Extract the [X, Y] coordinate from the center of the cell holding the provided text.  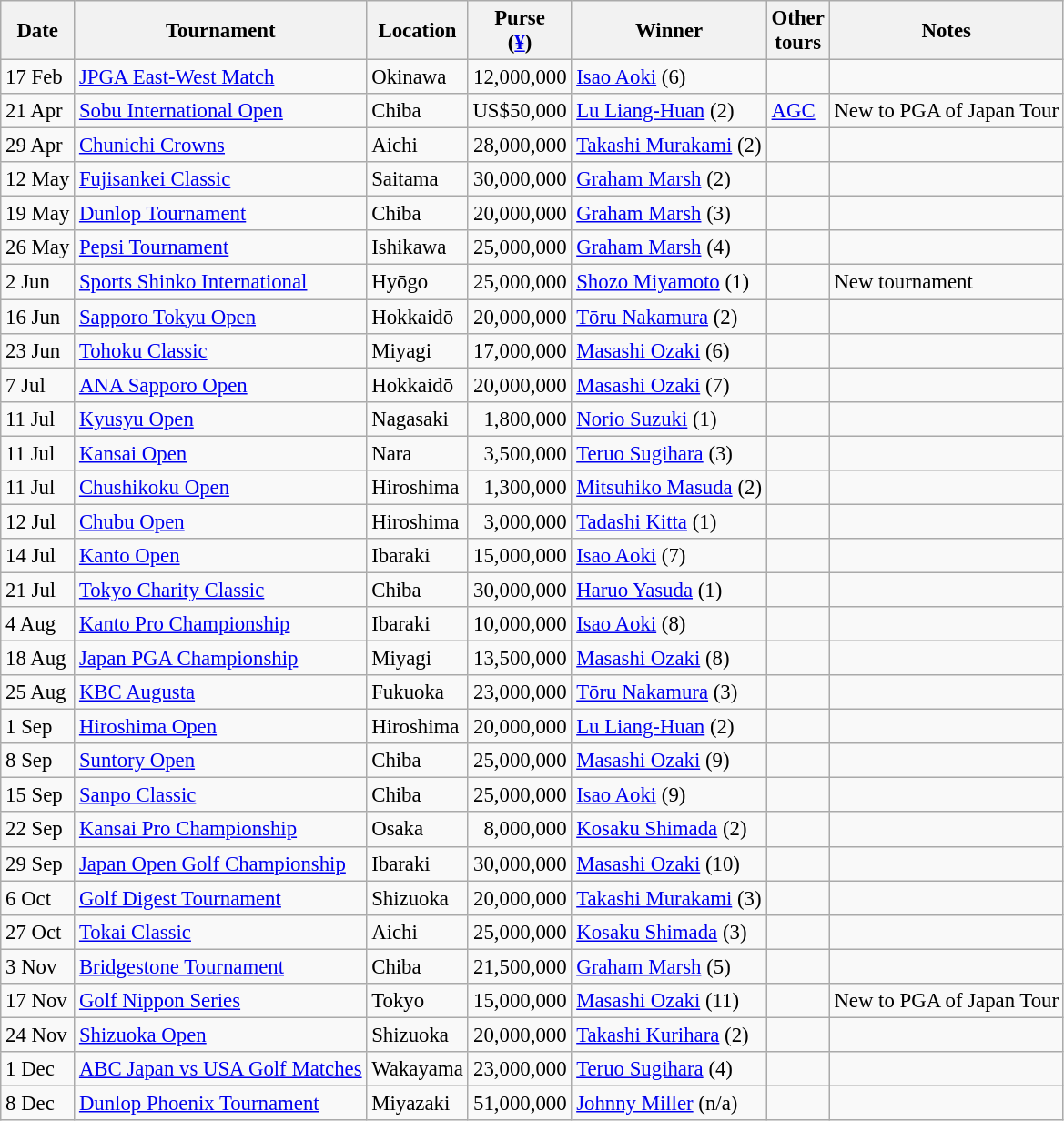
Masashi Ozaki (11) [669, 1001]
Golf Nippon Series [220, 1001]
New tournament [947, 282]
Kyusyu Open [220, 419]
Hyōgo [417, 282]
51,000,000 [520, 1103]
Chushikoku Open [220, 488]
Kansai Pro Championship [220, 830]
Masashi Ozaki (8) [669, 659]
27 Oct [38, 932]
Hiroshima Open [220, 727]
Isao Aoki (9) [669, 795]
26 May [38, 248]
Johnny Miller (n/a) [669, 1103]
12 Jul [38, 521]
US$50,000 [520, 111]
1 Sep [38, 727]
22 Sep [38, 830]
Mitsuhiko Masuda (2) [669, 488]
Bridgestone Tournament [220, 966]
Location [417, 31]
17,000,000 [520, 350]
Chubu Open [220, 521]
Isao Aoki (7) [669, 556]
6 Oct [38, 898]
Tokyo Charity Classic [220, 590]
Fujisankei Classic [220, 179]
Winner [669, 31]
Date [38, 31]
Nagasaki [417, 419]
1,800,000 [520, 419]
25 Aug [38, 692]
Saitama [417, 179]
Dunlop Tournament [220, 214]
13,500,000 [520, 659]
Tokyo [417, 1001]
Masashi Ozaki (7) [669, 385]
2 Jun [38, 282]
1 Dec [38, 1069]
3,500,000 [520, 453]
Norio Suzuki (1) [669, 419]
Kanto Pro Championship [220, 624]
Sports Shinko International [220, 282]
Kosaku Shimada (3) [669, 932]
15 Sep [38, 795]
Takashi Murakami (2) [669, 146]
21 Apr [38, 111]
Shozo Miyamoto (1) [669, 282]
Tokai Classic [220, 932]
3,000,000 [520, 521]
4 Aug [38, 624]
Tōru Nakamura (2) [669, 317]
Purse(¥) [520, 31]
Pepsi Tournament [220, 248]
Graham Marsh (2) [669, 179]
8 Sep [38, 761]
Teruo Sugihara (3) [669, 453]
Sapporo Tokyu Open [220, 317]
19 May [38, 214]
Kosaku Shimada (2) [669, 830]
1,300,000 [520, 488]
29 Sep [38, 863]
Haruo Yasuda (1) [669, 590]
18 Aug [38, 659]
Takashi Kurihara (2) [669, 1035]
21,500,000 [520, 966]
Masashi Ozaki (9) [669, 761]
Kansai Open [220, 453]
Fukuoka [417, 692]
ABC Japan vs USA Golf Matches [220, 1069]
Graham Marsh (3) [669, 214]
16 Jun [38, 317]
Kanto Open [220, 556]
Tohoku Classic [220, 350]
Chunichi Crowns [220, 146]
Shizuoka Open [220, 1035]
Suntory Open [220, 761]
8,000,000 [520, 830]
Japan Open Golf Championship [220, 863]
24 Nov [38, 1035]
28,000,000 [520, 146]
Sanpo Classic [220, 795]
Isao Aoki (6) [669, 77]
12 May [38, 179]
ANA Sapporo Open [220, 385]
21 Jul [38, 590]
AGC [797, 111]
29 Apr [38, 146]
12,000,000 [520, 77]
Dunlop Phoenix Tournament [220, 1103]
Masashi Ozaki (6) [669, 350]
Osaka [417, 830]
8 Dec [38, 1103]
KBC Augusta [220, 692]
Notes [947, 31]
Tadashi Kitta (1) [669, 521]
Graham Marsh (4) [669, 248]
Okinawa [417, 77]
23 Jun [38, 350]
Sobu International Open [220, 111]
Japan PGA Championship [220, 659]
Wakayama [417, 1069]
Golf Digest Tournament [220, 898]
Othertours [797, 31]
10,000,000 [520, 624]
Nara [417, 453]
JPGA East-West Match [220, 77]
14 Jul [38, 556]
Ishikawa [417, 248]
17 Nov [38, 1001]
3 Nov [38, 966]
Masashi Ozaki (10) [669, 863]
Miyazaki [417, 1103]
17 Feb [38, 77]
Graham Marsh (5) [669, 966]
Tournament [220, 31]
Teruo Sugihara (4) [669, 1069]
Takashi Murakami (3) [669, 898]
7 Jul [38, 385]
Tōru Nakamura (3) [669, 692]
Isao Aoki (8) [669, 624]
